Extract the [X, Y] coordinate from the center of the cell holding the provided text.  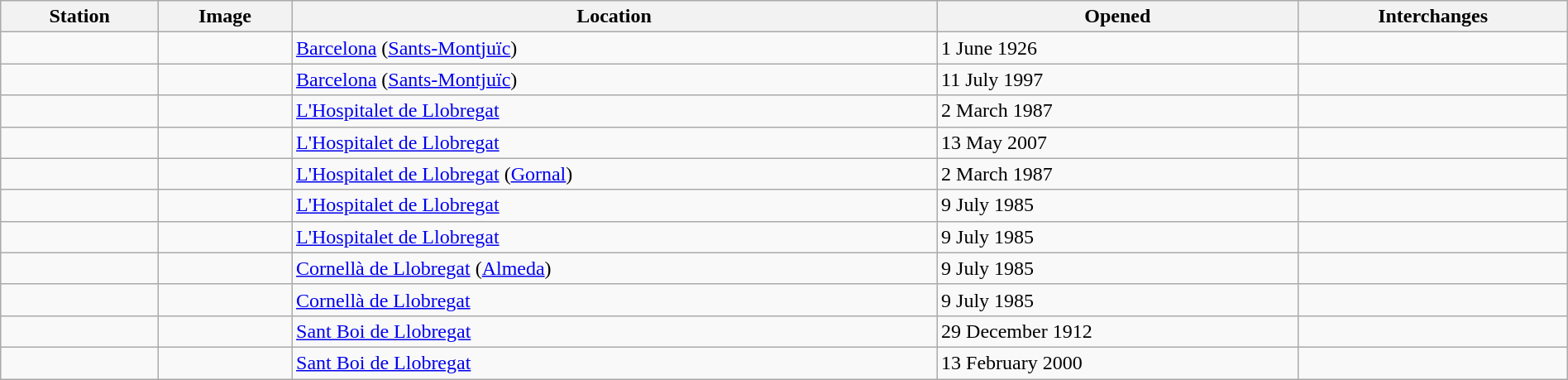
Station [79, 17]
11 July 1997 [1118, 79]
13 February 2000 [1118, 363]
13 May 2007 [1118, 142]
Interchanges [1432, 17]
29 December 1912 [1118, 331]
Image [225, 17]
Opened [1118, 17]
1 June 1926 [1118, 48]
Cornellà de Llobregat [614, 300]
L'Hospitalet de Llobregat (Gornal) [614, 174]
Cornellà de Llobregat (Almeda) [614, 268]
Location [614, 17]
